Extract the [x, y] coordinate from the center of the cell holding the provided text.  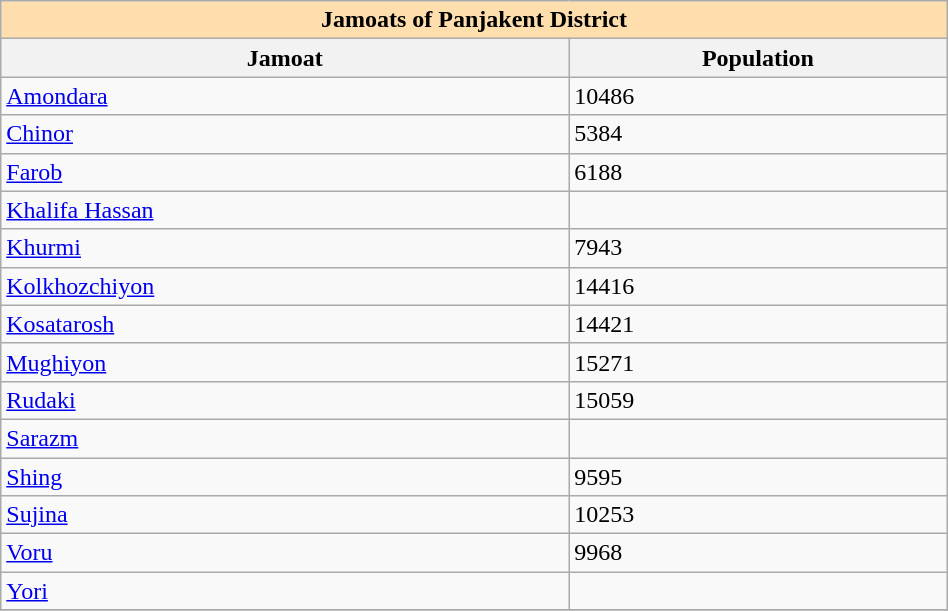
Mughiyon [285, 362]
Sujina [285, 515]
Chinor [285, 134]
Jamoat [285, 58]
5384 [758, 134]
10253 [758, 515]
7943 [758, 248]
14416 [758, 286]
Sarazm [285, 438]
Rudaki [285, 400]
Kosatarosh [285, 324]
15059 [758, 400]
9968 [758, 553]
Farob [285, 172]
Amondara [285, 96]
Yori [285, 591]
Voru [285, 553]
10486 [758, 96]
15271 [758, 362]
Khurmi [285, 248]
9595 [758, 477]
Khalifa Hassan [285, 210]
6188 [758, 172]
14421 [758, 324]
Kolkhozchiyon [285, 286]
Jamoats of Panjakent District [474, 20]
Population [758, 58]
Shing [285, 477]
